Scan for the cell matching the given text and deliver its (x, y) coordinate at center. 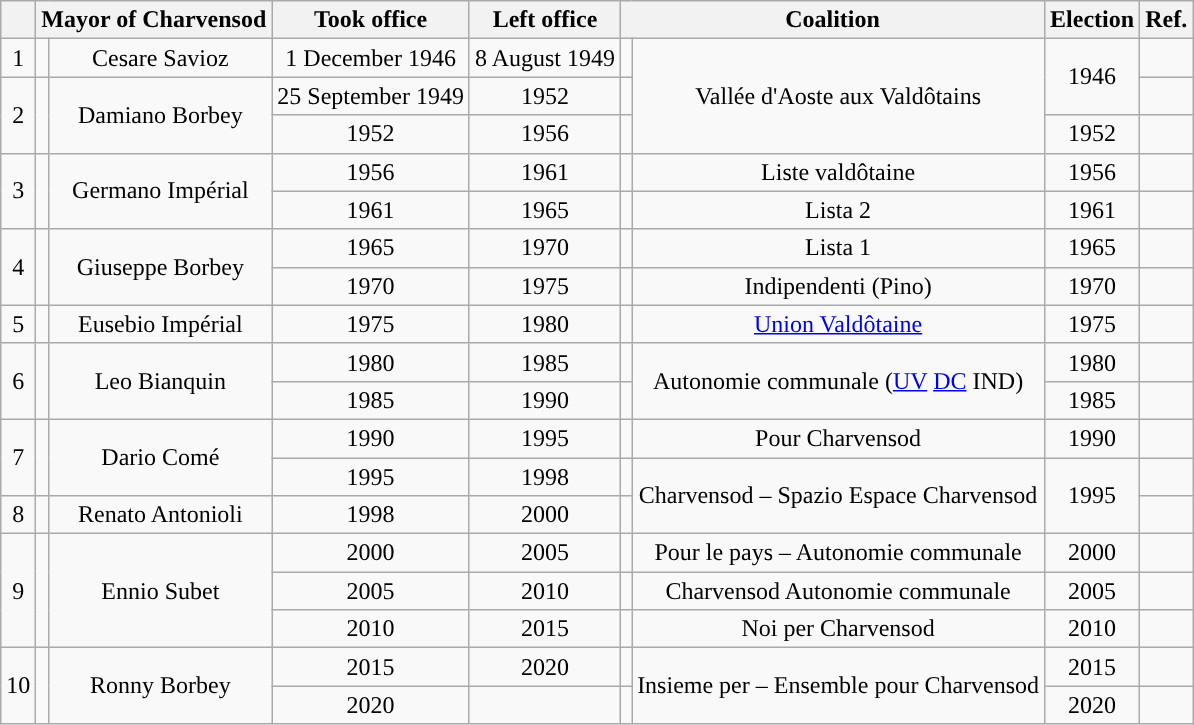
Insieme per – Ensemble pour Charvensod (838, 686)
10 (18, 686)
6 (18, 381)
Lista 2 (838, 210)
Cesare Savioz (160, 58)
1 (18, 58)
Mayor of Charvensod (154, 20)
9 (18, 591)
Ennio Subet (160, 591)
Germano Impérial (160, 191)
1 December 1946 (371, 58)
Election (1092, 20)
Dario Comé (160, 457)
Union Valdôtaine (838, 324)
8 August 1949 (544, 58)
Left office (544, 20)
Ref. (1166, 20)
7 (18, 457)
Leo Bianquin (160, 381)
Ronny Borbey (160, 686)
Indipendenti (Pino) (838, 286)
Pour le pays – Autonomie communale (838, 553)
1946 (1092, 77)
Took office (371, 20)
Lista 1 (838, 248)
Eusebio Impérial (160, 324)
2 (18, 115)
Renato Antonioli (160, 515)
Damiano Borbey (160, 115)
25 September 1949 (371, 96)
Coalition (833, 20)
Autonomie communale (UV DC IND) (838, 381)
Charvensod Autonomie communale (838, 591)
Pour Charvensod (838, 438)
4 (18, 267)
Vallée d'Aoste aux Valdôtains (838, 96)
Liste valdôtaine (838, 172)
5 (18, 324)
Giuseppe Borbey (160, 267)
Charvensod – Spazio Espace Charvensod (838, 496)
3 (18, 191)
Noi per Charvensod (838, 629)
8 (18, 515)
